Output the [x, y] coordinate of the center of the cell containing the given text.  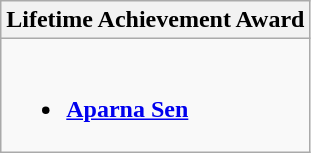
Aparna Sen [156, 96]
Lifetime Achievement Award [156, 20]
